From the cell containing the given text, extract its center point as [x, y] coordinate. 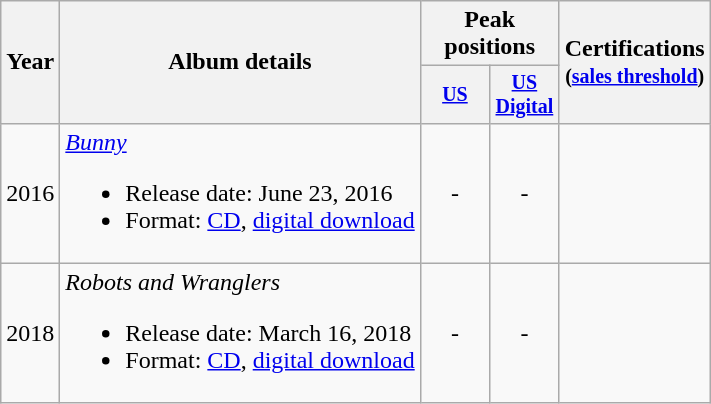
2016 [30, 193]
Robots and WranglersRelease date: March 16, 2018Format: CD, digital download [240, 333]
Peak positions [490, 34]
BunnyRelease date: June 23, 2016Format: CD, digital download [240, 193]
2018 [30, 333]
Certifications(sales threshold) [634, 62]
Year [30, 62]
US [454, 94]
USDigital [524, 94]
Album details [240, 62]
